Locate the cell with the specified text and output its (x, y) center coordinate. 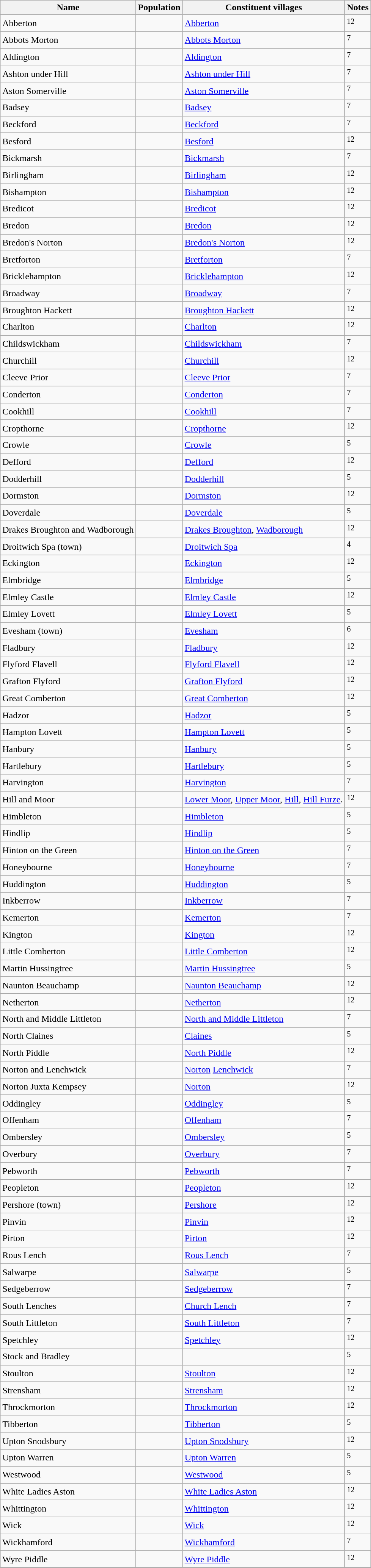
Evesham (264, 631)
Droitwich Spa (264, 546)
Pershore (264, 1205)
Drakes Broughton, Wadborough (264, 530)
Stock and Bradley (68, 1357)
Evesham (town) (68, 631)
4 (358, 546)
Claines (264, 1036)
Droitwich Spa (town) (68, 546)
Hill and Moor (68, 799)
Drakes Broughton and Wadborough (68, 530)
Population (159, 8)
Norton and Lenchwick (68, 1070)
Name (68, 8)
Norton (264, 1087)
Pershore (town) (68, 1205)
Norton Juxta Kempsey (68, 1087)
6 (358, 631)
Notes (358, 8)
Church Lench (264, 1306)
South Lenches (68, 1306)
Lower Moor, Upper Moor, Hill, Hill Furze. (264, 799)
Constituent villages (264, 8)
Norton Lenchwick (264, 1070)
North Claines (68, 1036)
